Return the (X, Y) coordinate for the center point of the cell that contains the specified text.  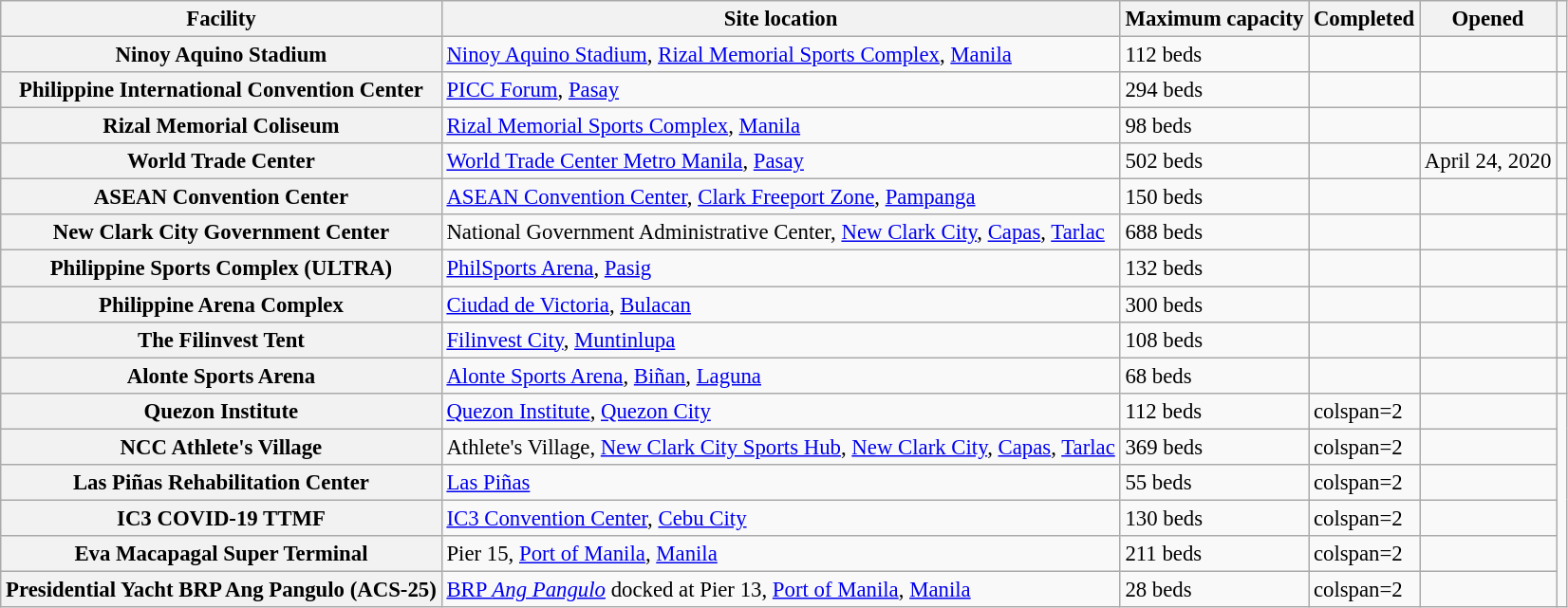
369 beds (1215, 447)
Alonte Sports Arena (221, 376)
New Clark City Government Center (221, 232)
IC3 COVID-19 TTMF (221, 518)
55 beds (1215, 483)
National Government Administrative Center, New Clark City, Capas, Tarlac (780, 232)
Ninoy Aquino Stadium (221, 55)
World Trade Center (221, 161)
Completed (1365, 19)
Las Piñas (780, 483)
211 beds (1215, 554)
Las Piñas Rehabilitation Center (221, 483)
300 beds (1215, 304)
Site location (780, 19)
ASEAN Convention Center (221, 197)
Ciudad de Victoria, Bulacan (780, 304)
Facility (221, 19)
Filinvest City, Muntinlupa (780, 340)
Eva Macapagal Super Terminal (221, 554)
Quezon Institute (221, 411)
68 beds (1215, 376)
April 24, 2020 (1488, 161)
688 beds (1215, 232)
Rizal Memorial Coliseum (221, 126)
Philippine Arena Complex (221, 304)
130 beds (1215, 518)
World Trade Center Metro Manila, Pasay (780, 161)
502 beds (1215, 161)
Maximum capacity (1215, 19)
132 beds (1215, 268)
150 beds (1215, 197)
IC3 Convention Center, Cebu City (780, 518)
Philippine International Convention Center (221, 90)
Alonte Sports Arena, Biñan, Laguna (780, 376)
28 beds (1215, 589)
Athlete's Village, New Clark City Sports Hub, New Clark City, Capas, Tarlac (780, 447)
ASEAN Convention Center, Clark Freeport Zone, Pampanga (780, 197)
PICC Forum, Pasay (780, 90)
Pier 15, Port of Manila, Manila (780, 554)
The Filinvest Tent (221, 340)
294 beds (1215, 90)
Philippine Sports Complex (ULTRA) (221, 268)
PhilSports Arena, Pasig (780, 268)
Opened (1488, 19)
Presidential Yacht BRP Ang Pangulo (ACS-25) (221, 589)
108 beds (1215, 340)
NCC Athlete's Village (221, 447)
BRP Ang Pangulo docked at Pier 13, Port of Manila, Manila (780, 589)
Rizal Memorial Sports Complex, Manila (780, 126)
98 beds (1215, 126)
Quezon Institute, Quezon City (780, 411)
Ninoy Aquino Stadium, Rizal Memorial Sports Complex, Manila (780, 55)
